Capture the cell that displays the provided text and extract its (X, Y) central coordinate. 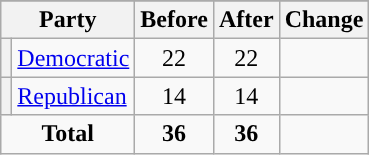
After (246, 20)
Change (324, 20)
Democratic (74, 58)
Before (174, 20)
Total (68, 134)
Party (68, 20)
Republican (74, 96)
